Return [x, y] of the center of cell containing provided text 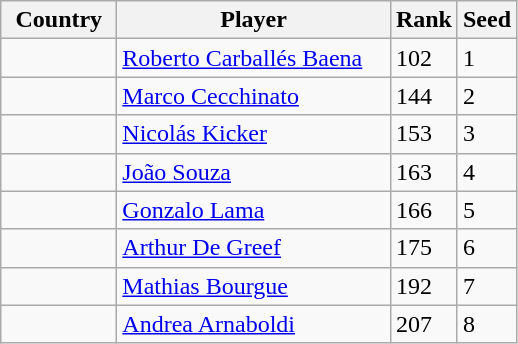
192 [424, 286]
2 [486, 96]
Gonzalo Lama [254, 210]
Roberto Carballés Baena [254, 58]
Marco Cecchinato [254, 96]
1 [486, 58]
Mathias Bourgue [254, 286]
Andrea Arnaboldi [254, 324]
Seed [486, 20]
207 [424, 324]
Nicolás Kicker [254, 134]
6 [486, 248]
Arthur De Greef [254, 248]
144 [424, 96]
175 [424, 248]
153 [424, 134]
4 [486, 172]
7 [486, 286]
Rank [424, 20]
João Souza [254, 172]
163 [424, 172]
Player [254, 20]
Country [59, 20]
3 [486, 134]
166 [424, 210]
102 [424, 58]
8 [486, 324]
5 [486, 210]
